Identify which cell holds the provided text, then report its (X, Y) central coordinate. 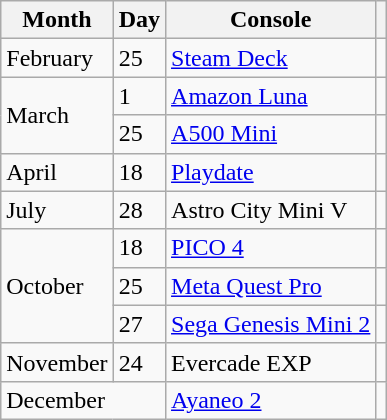
Day (139, 20)
March (57, 115)
July (57, 210)
Console (271, 20)
1 (139, 96)
April (57, 172)
27 (139, 324)
Playdate (271, 172)
November (57, 362)
24 (139, 362)
28 (139, 210)
Sega Genesis Mini 2 (271, 324)
Astro City Mini V (271, 210)
October (57, 286)
December (84, 400)
A500 Mini (271, 134)
PICO 4 (271, 248)
Evercade EXP (271, 362)
February (57, 58)
Month (57, 20)
Amazon Luna (271, 96)
Ayaneo 2 (271, 400)
Meta Quest Pro (271, 286)
Steam Deck (271, 58)
